Return (x, y) of the center of cell containing provided text 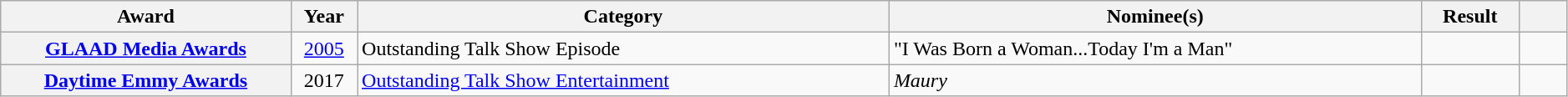
2017 (324, 80)
Outstanding Talk Show Episode (623, 48)
Year (324, 17)
Category (623, 17)
"I Was Born a Woman...Today I'm a Man" (1154, 48)
Maury (1154, 80)
GLAAD Media Awards (145, 48)
Nominee(s) (1154, 17)
Daytime Emmy Awards (145, 80)
2005 (324, 48)
Award (145, 17)
Result (1470, 17)
Outstanding Talk Show Entertainment (623, 80)
